Extract the (X, Y) coordinate from the center of the cell holding the provided text.  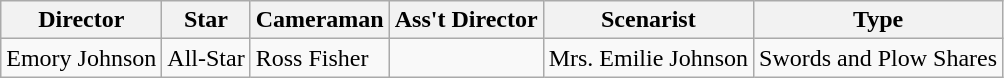
Mrs. Emilie Johnson (648, 58)
All-Star (206, 58)
Swords and Plow Shares (878, 58)
Cameraman (320, 20)
Scenarist (648, 20)
Star (206, 20)
Emory Johnson (82, 58)
Ass't Director (466, 20)
Type (878, 20)
Director (82, 20)
Ross Fisher (320, 58)
